Provide the [x, y] coordinate of the cell's center where the given text is located.  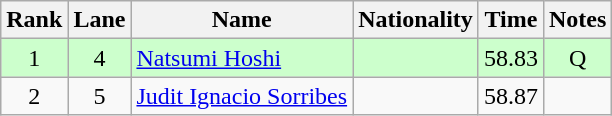
58.83 [510, 58]
Time [510, 20]
Q [577, 58]
Judit Ignacio Sorribes [242, 96]
Natsumi Hoshi [242, 58]
2 [34, 96]
Nationality [416, 20]
58.87 [510, 96]
1 [34, 58]
Name [242, 20]
Rank [34, 20]
5 [100, 96]
Notes [577, 20]
Lane [100, 20]
4 [100, 58]
